Search for the cell housing the specified text and yield its (X, Y) center coordinate. 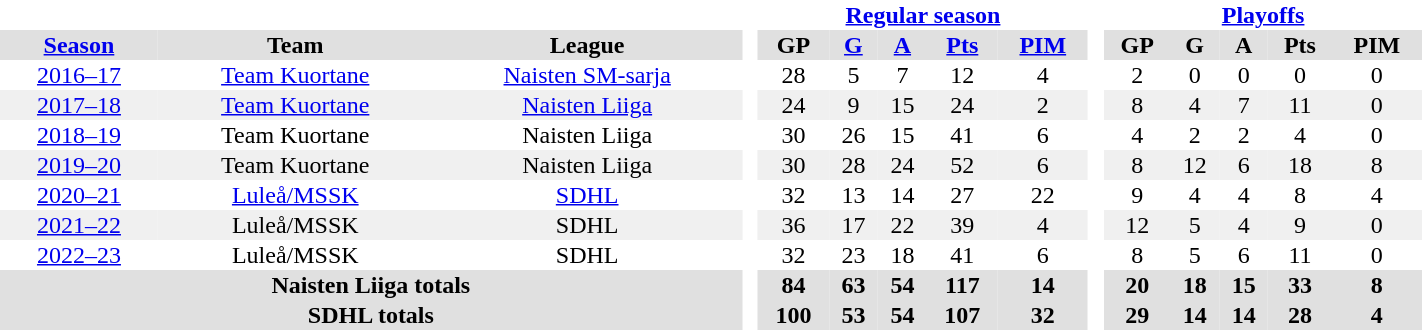
36 (794, 225)
2018–19 (79, 135)
2020–21 (79, 195)
League (588, 45)
Naisten Liiga totals (371, 285)
2021–22 (79, 225)
107 (962, 315)
117 (962, 285)
53 (854, 315)
2022–23 (79, 255)
17 (854, 225)
63 (854, 285)
27 (962, 195)
Season (79, 45)
100 (794, 315)
Regular season (923, 15)
39 (962, 225)
20 (1137, 285)
26 (854, 135)
2017–18 (79, 105)
52 (962, 165)
29 (1137, 315)
13 (854, 195)
2016–17 (79, 75)
SDHL totals (371, 315)
Team (296, 45)
33 (1300, 285)
Naisten SM-sarja (588, 75)
2019–20 (79, 165)
23 (854, 255)
84 (794, 285)
Playoffs (1263, 15)
